Find where the given text appears and provide that cell's center as [X, Y] coordinate. 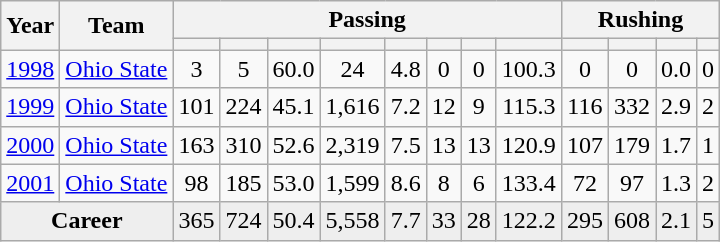
Team [116, 26]
97 [632, 183]
Year [30, 26]
0.0 [676, 69]
2001 [30, 183]
7.2 [406, 107]
133.4 [528, 183]
185 [244, 183]
Passing [367, 20]
8.6 [406, 183]
4.8 [406, 69]
Rushing [640, 20]
1998 [30, 69]
50.4 [294, 221]
120.9 [528, 145]
1,616 [352, 107]
2,319 [352, 145]
365 [196, 221]
163 [196, 145]
101 [196, 107]
179 [632, 145]
724 [244, 221]
72 [584, 183]
1.3 [676, 183]
116 [584, 107]
5,558 [352, 221]
2000 [30, 145]
1999 [30, 107]
608 [632, 221]
310 [244, 145]
Career [87, 221]
8 [444, 183]
24 [352, 69]
332 [632, 107]
6 [478, 183]
2.1 [676, 221]
60.0 [294, 69]
45.1 [294, 107]
295 [584, 221]
28 [478, 221]
122.2 [528, 221]
98 [196, 183]
12 [444, 107]
33 [444, 221]
115.3 [528, 107]
52.6 [294, 145]
1.7 [676, 145]
224 [244, 107]
1 [708, 145]
107 [584, 145]
1,599 [352, 183]
9 [478, 107]
53.0 [294, 183]
3 [196, 69]
100.3 [528, 69]
7.5 [406, 145]
7.7 [406, 221]
2.9 [676, 107]
